Pinpoint the cell where the given text exists, returning its [x, y] midpoint coordinate. 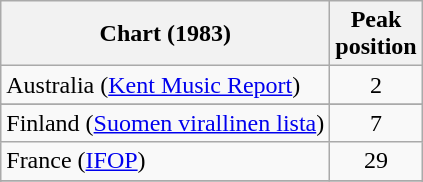
Chart (1983) [166, 34]
Finland (Suomen virallinen lista) [166, 123]
29 [376, 161]
2 [376, 85]
7 [376, 123]
France (IFOP) [166, 161]
Australia (Kent Music Report) [166, 85]
Peakposition [376, 34]
